Provide the (x, y) coordinate of the cell's center where the given text is located.  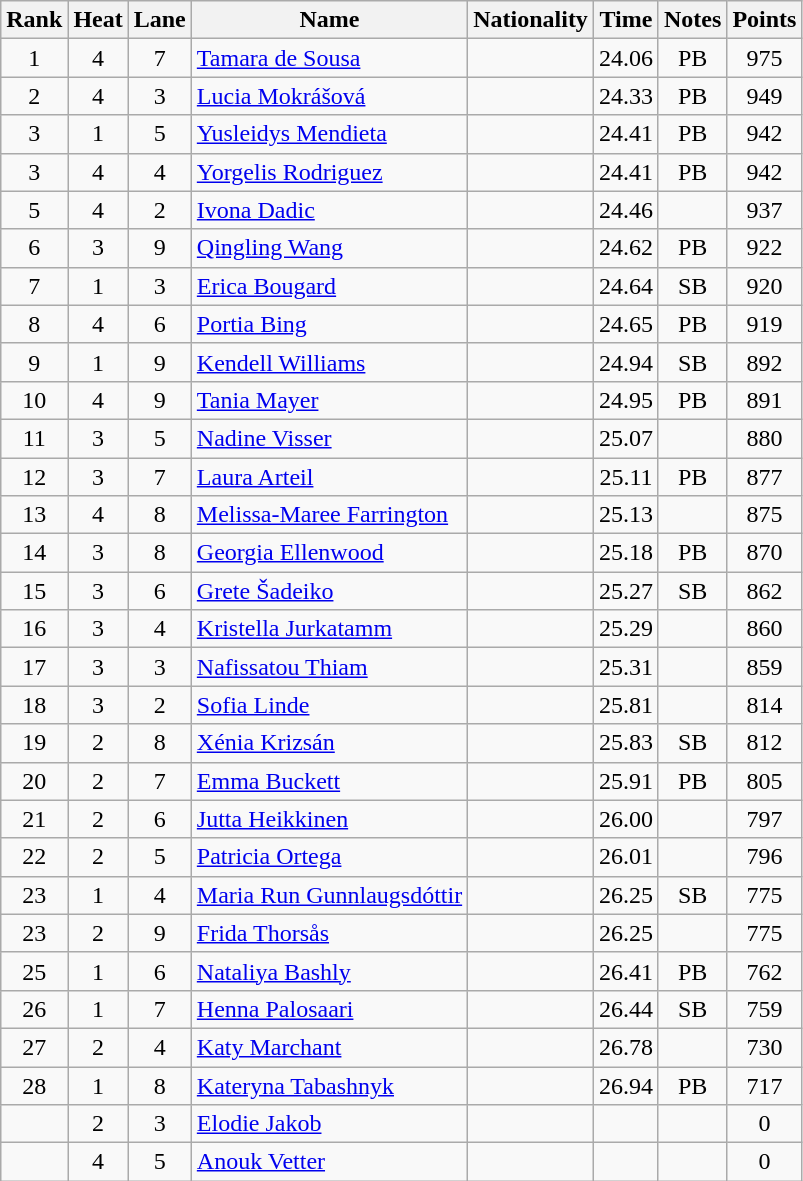
27 (34, 1047)
870 (764, 553)
Lane (160, 20)
Jutta Heikkinen (329, 819)
25.29 (626, 629)
24.65 (626, 324)
Nataliya Bashly (329, 971)
18 (34, 705)
762 (764, 971)
797 (764, 819)
875 (764, 515)
Georgia Ellenwood (329, 553)
Anouk Vetter (329, 1162)
24.46 (626, 210)
24.62 (626, 248)
12 (34, 477)
759 (764, 1009)
Ivona Dadic (329, 210)
949 (764, 96)
22 (34, 857)
Tamara de Sousa (329, 58)
Henna Palosaari (329, 1009)
25.31 (626, 667)
25 (34, 971)
814 (764, 705)
717 (764, 1085)
24.06 (626, 58)
Time (626, 20)
24.95 (626, 400)
26.00 (626, 819)
Yusleidys Mendieta (329, 134)
20 (34, 781)
891 (764, 400)
14 (34, 553)
Nadine Visser (329, 438)
11 (34, 438)
Rank (34, 20)
877 (764, 477)
Grete Šadeiko (329, 591)
Name (329, 20)
Elodie Jakob (329, 1124)
16 (34, 629)
19 (34, 743)
880 (764, 438)
922 (764, 248)
17 (34, 667)
862 (764, 591)
Kristella Jurkatamm (329, 629)
24.64 (626, 286)
860 (764, 629)
Melissa-Maree Farrington (329, 515)
Katy Marchant (329, 1047)
Tania Mayer (329, 400)
796 (764, 857)
25.13 (626, 515)
Nafissatou Thiam (329, 667)
Xénia Krizsán (329, 743)
26.44 (626, 1009)
937 (764, 210)
28 (34, 1085)
Lucia Mokrášová (329, 96)
Erica Bougard (329, 286)
Kendell Williams (329, 362)
Frida Thorsås (329, 933)
Notes (692, 20)
10 (34, 400)
812 (764, 743)
919 (764, 324)
26.94 (626, 1085)
15 (34, 591)
25.18 (626, 553)
Nationality (531, 20)
730 (764, 1047)
25.91 (626, 781)
25.07 (626, 438)
Sofia Linde (329, 705)
Points (764, 20)
Yorgelis Rodriguez (329, 172)
892 (764, 362)
Heat (98, 20)
Emma Buckett (329, 781)
25.81 (626, 705)
Qingling Wang (329, 248)
920 (764, 286)
Maria Run Gunnlaugsdóttir (329, 895)
Laura Arteil (329, 477)
975 (764, 58)
24.94 (626, 362)
26.01 (626, 857)
Portia Bing (329, 324)
24.33 (626, 96)
25.83 (626, 743)
859 (764, 667)
Patricia Ortega (329, 857)
Kateryna Tabashnyk (329, 1085)
26 (34, 1009)
25.27 (626, 591)
26.41 (626, 971)
21 (34, 819)
13 (34, 515)
25.11 (626, 477)
26.78 (626, 1047)
805 (764, 781)
